Extract the [x, y] coordinate from the center of the cell holding the provided text.  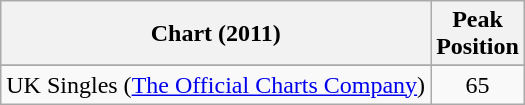
65 [478, 85]
UK Singles (The Official Charts Company) [216, 85]
Chart (2011) [216, 34]
PeakPosition [478, 34]
